Provide the (x, y) coordinate of the cell's center where the given text is located.  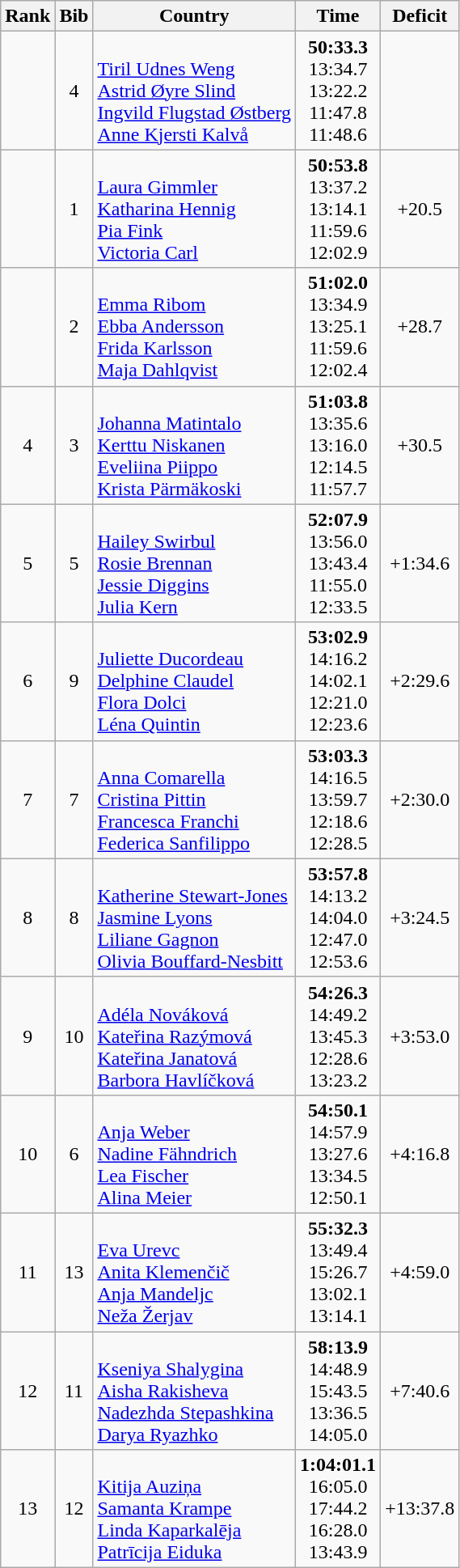
Johanna MatintaloKerttu NiskanenEveliina PiippoKrista Pärmäkoski (194, 445)
1:04:01.116:05.017:44.216:28.013:43.9 (338, 1509)
50:33.313:34.713:22.211:47.811:48.6 (338, 91)
Juliette DucordeauDelphine ClaudelFlora DolciLéna Quintin (194, 681)
Laura GimmlerKatharina HennigPia FinkVictoria Carl (194, 209)
51:03.813:35.613:16.012:14.511:57.7 (338, 445)
52:07.913:56.013:43.411:55.012:33.5 (338, 563)
Adéla NovákováKateřina RazýmováKateřina JanatováBarbora Havlíčková (194, 1036)
Deficit (420, 16)
Hailey SwirbulRosie BrennanJessie DigginsJulia Kern (194, 563)
1 (74, 209)
55:32.313:49.415:26.713:02.113:14.1 (338, 1272)
51:02.013:34.913:25.111:59.612:02.4 (338, 327)
Anna ComarellaCristina PittinFrancesca FranchiFederica Sanfilippo (194, 799)
58:13.914:48.915:43.513:36.514:05.0 (338, 1391)
+2:29.6 (420, 681)
Country (194, 16)
+3:24.5 (420, 917)
Kitija AuziņaSamanta KrampeLinda KaparkalējaPatrīcija Eiduka (194, 1509)
Emma RibomEbba AnderssonFrida KarlssonMaja Dahlqvist (194, 327)
53:03.314:16.513:59.712:18.612:28.5 (338, 799)
+13:37.8 (420, 1509)
+30.5 (420, 445)
54:26.314:49.213:45.312:28.613:23.2 (338, 1036)
Tiril Udnes WengAstrid Øyre SlindIngvild Flugstad ØstbergAnne Kjersti Kalvå (194, 91)
53:57.814:13.214:04.012:47.012:53.6 (338, 917)
Anja WeberNadine FähndrichLea FischerAlina Meier (194, 1154)
Time (338, 16)
3 (74, 445)
Rank (27, 16)
+7:40.6 (420, 1391)
54:50.114:57.913:27.613:34.512:50.1 (338, 1154)
Katherine Stewart-JonesJasmine LyonsLiliane GagnonOlivia Bouffard-Nesbitt (194, 917)
+28.7 (420, 327)
Kseniya ShalyginaAisha RakishevaNadezhda StepashkinaDarya Ryazhko (194, 1391)
+3:53.0 (420, 1036)
+4:16.8 (420, 1154)
+2:30.0 (420, 799)
53:02.914:16.214:02.112:21.012:23.6 (338, 681)
50:53.813:37.213:14.111:59.612:02.9 (338, 209)
+1:34.6 (420, 563)
Eva UrevcAnita KlemenčičAnja MandeljcNeža Žerjav (194, 1272)
+20.5 (420, 209)
+4:59.0 (420, 1272)
2 (74, 327)
Bib (74, 16)
